From the cell containing the given text, extract its center point as (x, y) coordinate. 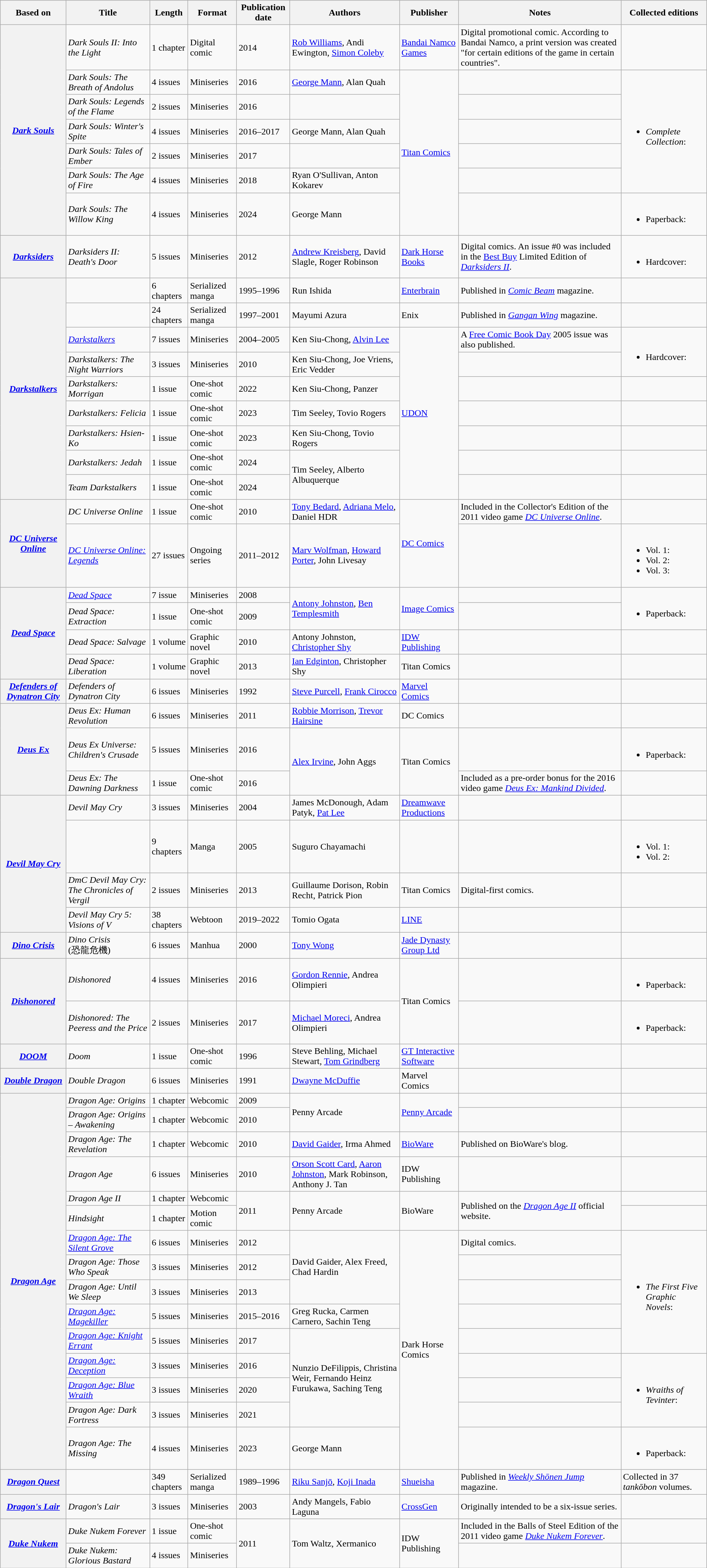
Dragon Age: Origins – Awakening (108, 1120)
Based on (33, 13)
GT Interactive Software (429, 1056)
Dragon Age: Origins (108, 1100)
CrossGen (429, 1506)
2005 (264, 846)
Dark Souls: Winter's Spite (108, 131)
1992 (264, 691)
Darkstalkers: Morrigan (108, 389)
Duke Nukem: Glorious Bastard (108, 1556)
A Free Comic Book Day 2005 issue was also published. (540, 339)
Digital promotional comic. According to Bandai Namco, a print version was created "for certain editions of the game in certain countries". (540, 48)
Publication date (264, 13)
Dragon Age: Those Who Speak (108, 1267)
David Gaider, Alex Freed, Chad Hardin (344, 1267)
2018 (264, 181)
6 chapters (168, 290)
Originally intended to be a six-issue series. (540, 1506)
Vol. 1: Vol. 2: (664, 846)
Jade Dynasty Group Ltd (429, 945)
Darkstalkers: Hsien-Ko (108, 438)
Included in the Balls of Steel Edition of the 2011 video game Duke Nukem Forever. (540, 1531)
Dragon Age: Until We Sleep (108, 1292)
Dragon Age II (108, 1199)
Dragon Age: The Missing (108, 1448)
Dwayne McDuffie (344, 1080)
Ryan O'Sullivan, Anton Kokarev (344, 181)
Enterbrain (429, 290)
Rob Williams, Andi Ewington, Simon Coleby (344, 48)
Guillaume Dorison, Robin Recht, Patrick Pion (344, 890)
Dishonored: The Peeress and the Price (108, 1022)
Darkstalkers: The Night Warriors (108, 364)
Complete Collection: (664, 131)
Enix (429, 315)
Andrew Kreisberg, David Slagle, Roger Robinson (344, 257)
Dead Space: Salvage (108, 642)
Dragon Age: The Revelation (108, 1145)
Tony Wong (344, 945)
Steve Purcell, Frank Cirocco (344, 691)
Hindsight (108, 1218)
David Gaider, Irma Ahmed (344, 1145)
Darksiders (33, 257)
Manga (212, 846)
27 issues (168, 555)
Ongoing series (212, 555)
Ken Siu-Chong, Joe Vriens, Eric Vedder (344, 364)
2011–2012 (264, 555)
Title (108, 13)
Marv Wolfman, Howard Porter, John Livesay (344, 555)
Steve Behling, Michael Stewart, Tom Grindberg (344, 1056)
Deus Ex (33, 749)
349 chapters (168, 1481)
2022 (264, 389)
2014 (264, 48)
Alex Irvine, John Aggs (344, 762)
Duke Nukem Forever (108, 1531)
Darksiders II: Death's Door (108, 257)
Dead Space: Liberation (108, 666)
Dino Crisis (33, 945)
Dark Horse Books (429, 257)
Webtoon (212, 920)
Riku Sanjō, Koji Inada (344, 1481)
Team Darkstalkers (108, 487)
Published in Weekly Shōnen Jump magazine. (540, 1481)
Motion comic (212, 1218)
2021 (264, 1414)
Nunzio DeFilippis, Christina Weir, Fernando Heinz Furukawa, Saching Teng (344, 1378)
Run Ishida (344, 290)
7 issue (168, 595)
Notes (540, 13)
Image Comics (429, 608)
Antony Johnston, Ben Templesmith (344, 608)
Format (212, 13)
Length (168, 13)
Digital comics. (540, 1243)
2004–2005 (264, 339)
Darkstalkers: Jedah (108, 462)
DOOM (33, 1056)
Dreamwave Productions (429, 808)
Ken Siu-Chong, Tovio Rogers (344, 438)
UDON (429, 413)
1996 (264, 1056)
Robbie Morrison, Trevor Hairsine (344, 715)
Dino Crisis(恐龍危機) (108, 945)
Deus Ex: Human Revolution (108, 715)
2003 (264, 1506)
DmC Devil May Cry: The Chronicles of Vergil (108, 890)
Ian Edginton, Christopher Shy (344, 666)
Dragon Age: Deception (108, 1365)
2000 (264, 945)
Dark Souls: Legends of the Flame (108, 107)
Digital comic (212, 48)
Published on the Dragon Age II official website. (540, 1211)
Tomio Ogata (344, 920)
Publisher (429, 13)
Orson Scott Card, Aaron Johnston, Mark Robinson, Anthony J. Tan (344, 1174)
Dark Souls (33, 130)
Published in Comic Beam magazine. (540, 290)
DC Universe Online: Legends (108, 555)
Digital-first comics. (540, 890)
Deus Ex: The Dawning Darkness (108, 783)
Tim Seeley, Tovio Rogers (344, 413)
Manhua (212, 945)
Dragon Age: Knight Errant (108, 1341)
2019–2022 (264, 920)
The First Five Graphic Novels: (664, 1292)
2015–2016 (264, 1316)
Dark Souls: The Willow King (108, 214)
Wraiths of Tevinter: (664, 1390)
Doom (108, 1056)
Duke Nukem (33, 1543)
1991 (264, 1080)
Tom Waltz, Xermanico (344, 1543)
1995–1996 (264, 290)
38 chapters (168, 920)
James McDonough, Adam Patyk, Pat Lee (344, 808)
Tim Seeley, Alberto Albuquerque (344, 475)
LINE (429, 920)
Vol. 1: Vol. 2: Vol. 3: (664, 555)
Dark Souls: The Breath of Andolus (108, 82)
Dead Space: Extraction (108, 616)
Published in Gangan Wing magazine. (540, 315)
Greg Rucka, Carmen Carnero, Sachin Teng (344, 1316)
Shueisha (429, 1481)
Dragon Age: Dark Fortress (108, 1414)
Devil May Cry 5: Visions of V (108, 920)
Collected in 37 tankōbon volumes. (664, 1481)
9 chapters (168, 846)
Digital comics. An issue #0 was included in the Best Buy Limited Edition of Darksiders II. (540, 257)
Dark Souls II: Into the Light (108, 48)
24 chapters (168, 315)
1997–2001 (264, 315)
7 issues (168, 339)
Published on BioWare's blog. (540, 1145)
Collected editions (664, 13)
2004 (264, 808)
Dragon Quest (33, 1481)
2016–2017 (264, 131)
Bandai Namco Games (429, 48)
Included as a pre-order bonus for the 2016 video game Deus Ex: Mankind Divided. (540, 783)
Dragon Age: The Silent Grove (108, 1243)
Ken Siu-Chong, Panzer (344, 389)
Dark Horse Comics (429, 1350)
Michael Moreci, Andrea Olimpieri (344, 1022)
Suguro Chayamachi (344, 846)
Ken Siu-Chong, Alvin Lee (344, 339)
Andy Mangels, Fabio Laguna (344, 1506)
1989–1996 (264, 1481)
Antony Johnston, Christopher Shy (344, 642)
Darkstalkers: Felicia (108, 413)
Deus Ex Universe: Children's Crusade (108, 749)
2008 (264, 595)
Dragon Age: Blue Wraith (108, 1390)
Gordon Rennie, Andrea Olimpieri (344, 980)
Dragon Age: Magekiller (108, 1316)
Mayumi Azura (344, 315)
2020 (264, 1390)
Tony Bedard, Adriana Melo, Daniel HDR (344, 511)
Included in the Collector's Edition of the 2011 video game DC Universe Online. (540, 511)
Authors (344, 13)
Dark Souls: The Age of Fire (108, 181)
Dark Souls: Tales of Ember (108, 156)
